Find where the given text appears and provide that cell's center as [x, y] coordinate. 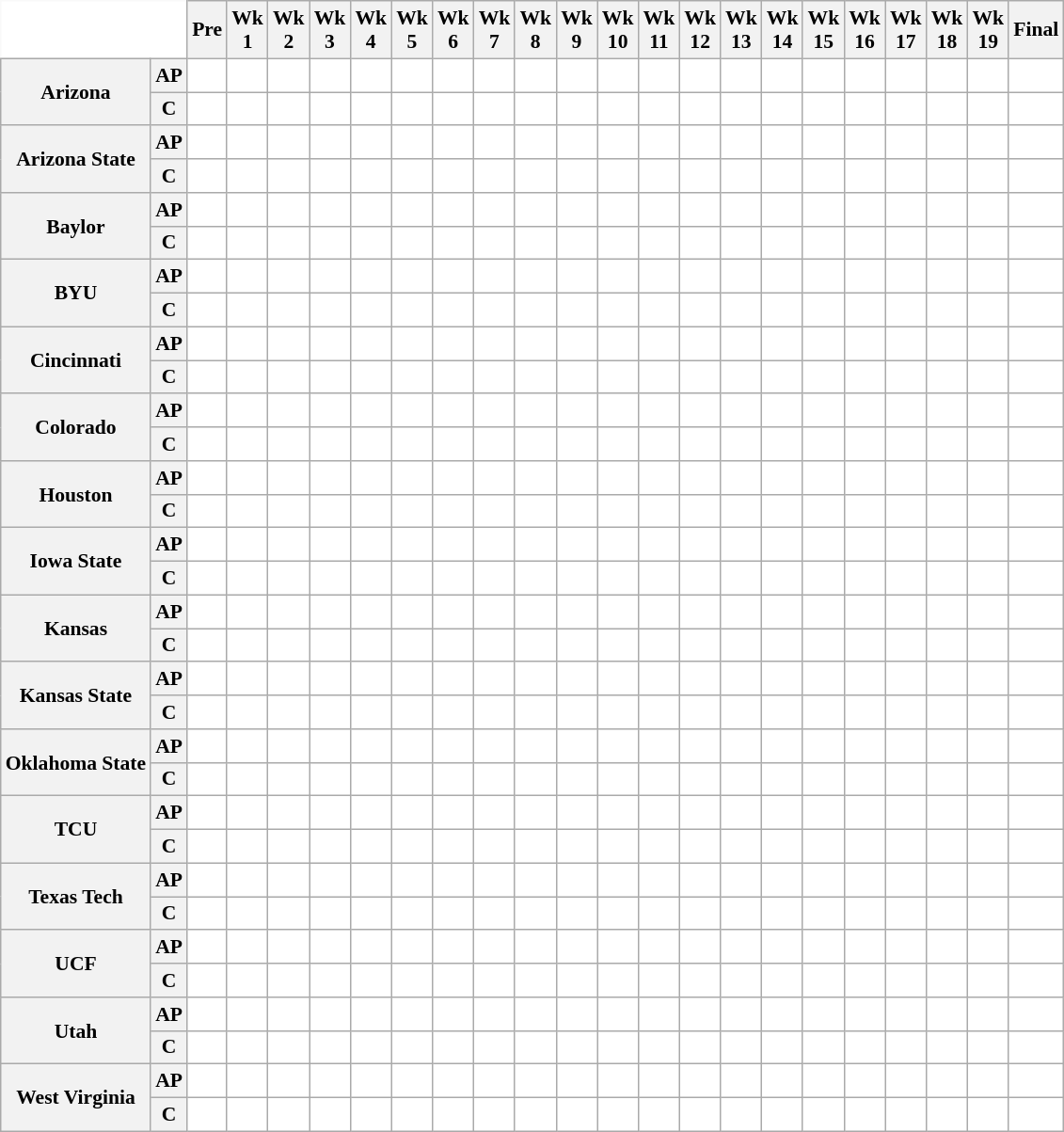
Arizona [75, 92]
Kansas [75, 629]
Arizona State [75, 160]
Wk7 [495, 30]
West Virginia [75, 1097]
TCU [75, 830]
Wk13 [741, 30]
Pre [207, 30]
Texas Tech [75, 896]
UCF [75, 964]
Wk10 [618, 30]
Wk8 [535, 30]
Wk11 [659, 30]
Wk18 [947, 30]
BYU [75, 294]
Wk15 [823, 30]
Baylor [75, 226]
Wk12 [700, 30]
Wk5 [412, 30]
Wk19 [988, 30]
Final [1036, 30]
Kansas State [75, 696]
Houston [75, 495]
Wk1 [247, 30]
Cincinnati [75, 359]
Wk6 [453, 30]
Wk16 [865, 30]
Oklahoma State [75, 762]
Utah [75, 1031]
Wk9 [577, 30]
Iowa State [75, 561]
Wk3 [330, 30]
Wk4 [371, 30]
Wk2 [289, 30]
Wk17 [906, 30]
Wk14 [783, 30]
Colorado [75, 427]
